Extract the [x, y] coordinate from the center of the cell holding the provided text.  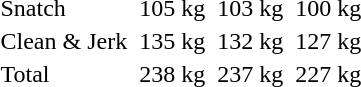
135 kg [172, 41]
132 kg [250, 41]
